From the cell containing the given text, extract its center point as [X, Y] coordinate. 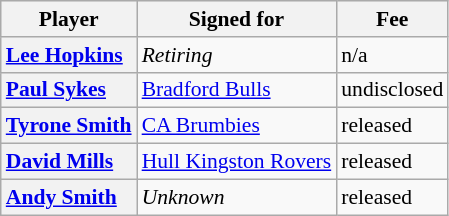
Unknown [237, 197]
Tyrone Smith [69, 126]
David Mills [69, 162]
Player [69, 19]
n/a [392, 55]
Hull Kingston Rovers [237, 162]
Bradford Bulls [237, 90]
Lee Hopkins [69, 55]
Signed for [237, 19]
CA Brumbies [237, 126]
Retiring [237, 55]
undisclosed [392, 90]
Andy Smith [69, 197]
Paul Sykes [69, 90]
Fee [392, 19]
